For the text-containing cell, return its midpoint in (x, y) coordinate format. 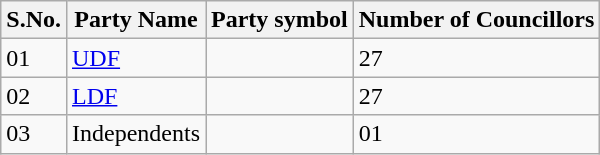
02 (34, 96)
Party symbol (280, 20)
LDF (136, 96)
S.No. (34, 20)
Number of Councillors (476, 20)
Independents (136, 134)
Party Name (136, 20)
UDF (136, 58)
03 (34, 134)
